Detect which cell encompasses the target text, then output its [X, Y] center coordinate. 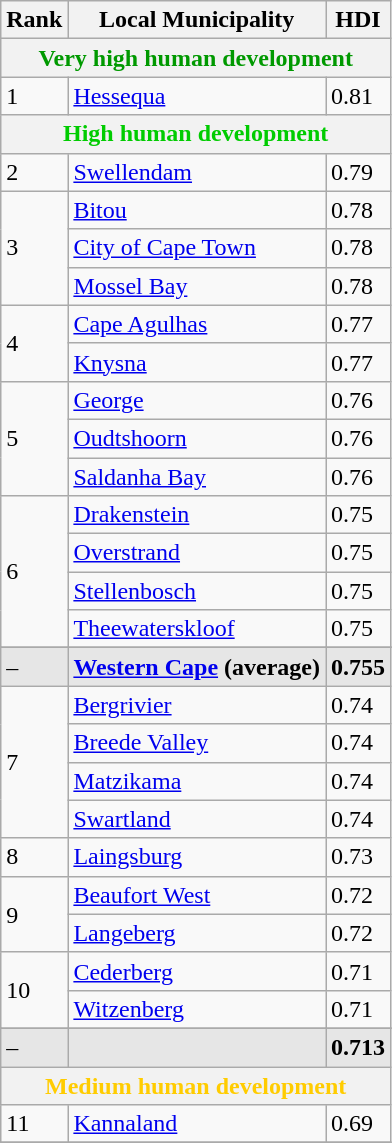
4 [34, 343]
6 [34, 572]
George [197, 400]
Medium human development [196, 1085]
Very high human development [196, 58]
HDI [358, 20]
High human development [196, 134]
0.81 [358, 96]
0.755 [358, 667]
5 [34, 438]
Stellenbosch [197, 591]
0.79 [358, 172]
Beaufort West [197, 895]
Swellendam [197, 172]
Laingsburg [197, 857]
0.73 [358, 857]
2 [34, 172]
9 [34, 914]
Rank [34, 20]
Swartland [197, 819]
7 [34, 762]
8 [34, 857]
Langeberg [197, 933]
Cape Agulhas [197, 324]
Western Cape (average) [197, 667]
Mossel Bay [197, 286]
Kannaland [197, 1124]
0.69 [358, 1124]
City of Cape Town [197, 248]
1 [34, 96]
Theewaterskloof [197, 629]
Breede Valley [197, 743]
Oudtshoorn [197, 438]
Local Municipality [197, 20]
3 [34, 248]
Matzikama [197, 781]
Drakenstein [197, 515]
Bitou [197, 210]
Overstrand [197, 553]
Hessequa [197, 96]
Witzenberg [197, 1009]
Saldanha Bay [197, 477]
0.713 [358, 1047]
Bergrivier [197, 705]
10 [34, 990]
Knysna [197, 362]
Cederberg [197, 971]
11 [34, 1124]
